Extract the [X, Y] coordinate from the center of the cell holding the provided text.  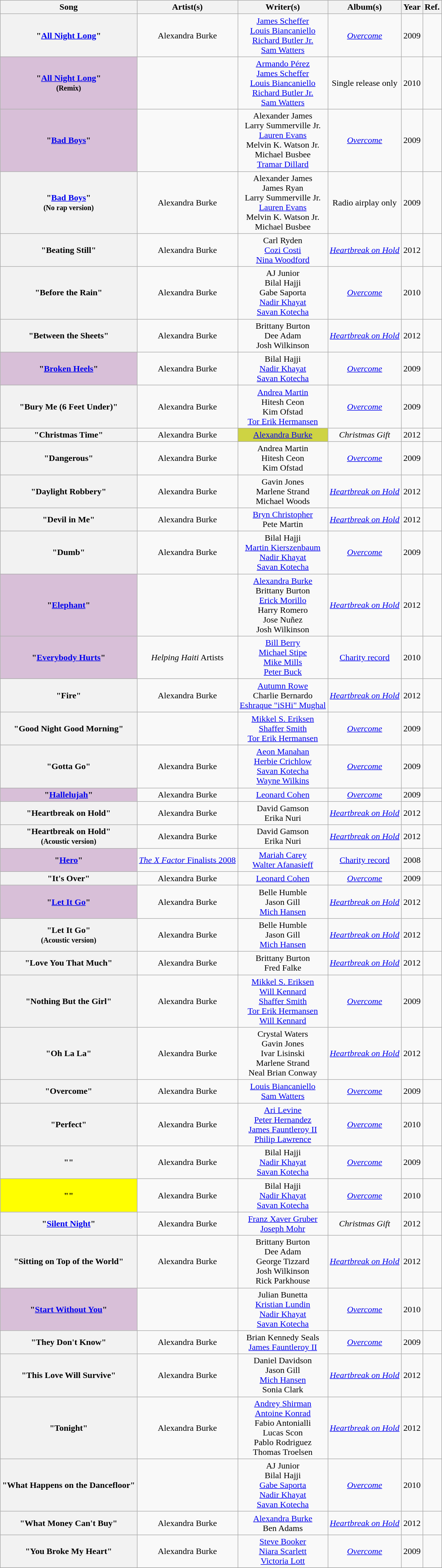
Andrea Martin Hitesh Ceon Kim Ofstad Tor Erik Hermansen [283, 407]
"Devil in Me" [69, 519]
Gavin Jones Marlene Strand Michael Woods [283, 491]
Steve Booker Niara Scarlett Victoria Lott [283, 1551]
Mariah Carey Walter Afanasieff [283, 860]
"Let It Go" [69, 902]
"Nothing But the Girl" [69, 1001]
"Daylight Robbery" [69, 491]
Alexandra Burke Ben Adams [283, 1523]
2008 [412, 860]
"Heartbreak on Hold" [69, 813]
"Christmas Time" [69, 435]
Helping Haiti Artists [187, 657]
"Overcome" [69, 1091]
Year [412, 7]
Autumn Rowe Charlie Bernardo Eshraque "iSHi" Mughal [283, 695]
Song [69, 7]
"Between the Sheets" [69, 336]
"Good Night Good Morning" [69, 729]
Ari Levine Peter Hernandez James Fauntleroy II Philip Lawrence [283, 1124]
Alexandra Burke Brittany Burton Erick Morillo Harry Romero Jose Nuñez Josh Wilkinson [283, 605]
Daniel Davidson Jason Gill Mich Hansen Sonia Clark [283, 1375]
"Silent Night" [69, 1224]
Mikkel S. Eriksen Shaffer Smith Tor Erik Hermansen [283, 729]
James Scheffer Louis Biancaniello Richard Butler Jr. Sam Watters [283, 35]
Ref. [432, 7]
"What Money Can't Buy" [69, 1523]
"Before the Rain" [69, 293]
"Elephant" [69, 605]
Brittany Burton Dee Adam Josh Wilkinson [283, 336]
Bilal Hajji Martin Kierszenbaum Nadir Khayat Savan Kotecha [283, 552]
"Broken Heels" [69, 369]
Andrey Shirman Antoine Konrad Fabio Antonialli Lucas Scon Pablo Rodriguez Thomas Troelsen [283, 1428]
Single release only [364, 83]
Alexander James Larry Summerville Jr. Lauren Evans Melvin K. Watson Jr. Michael Busbee Tramar Dillard [283, 140]
"Tonight" [69, 1428]
"Oh La La" [69, 1054]
"They Don't Know" [69, 1342]
"Dumb" [69, 552]
Louis Biancaniello Sam Watters [283, 1091]
"Fire" [69, 695]
"Perfect" [69, 1124]
"Beating Still" [69, 250]
"Everybody Hurts" [69, 657]
Radio airplay only [364, 203]
"Dangerous" [69, 458]
Writer(s) [283, 7]
Bryn Christopher Pete Martin [283, 519]
Carl Ryden Cozi Costi Nina Woodford [283, 250]
Aeon Manahan Herbie Crichlow Savan Kotecha Wayne Wilkins [283, 767]
"Bad Boys" (No rap version) [69, 203]
Brian Kennedy Seals James Fauntleroy II [283, 1342]
"What Happens on the Dancefloor" [69, 1485]
Crystal Waters Gavin Jones Ivar Lisinski Marlene Strand Neal Brian Conway [283, 1054]
"It's Over" [69, 878]
Artist(s) [187, 7]
Armando Pérez James Scheffer Louis Biancaniello Richard Butler Jr. Sam Watters [283, 83]
"This Love Will Survive" [69, 1375]
"All Night Long" (Remix) [69, 83]
"Hero" [69, 860]
Bill Berry Michael Stipe Mike Mills Peter Buck [283, 657]
Album(s) [364, 7]
Mikkel S. Eriksen Will Kennard Shaffer Smith Tor Erik Hermansen Will Kennard [283, 1001]
"Let It Go" (Acoustic version) [69, 935]
Brittany Burton Dee Adam George Tizzard Josh Wilkinson Rick Parkhouse [283, 1262]
"All Night Long" [69, 35]
"Bury Me (6 Feet Under)" [69, 407]
"Start Without You" [69, 1309]
"Bad Boys" [69, 140]
"Love You That Much" [69, 963]
"Sitting on Top of the World" [69, 1262]
Franz Xaver Gruber Joseph Mohr [283, 1224]
The X Factor Finalists 2008 [187, 860]
"You Broke My Heart" [69, 1551]
Brittany Burton Fred Falke [283, 963]
Andrea Martin Hitesh Ceon Kim Ofstad [283, 458]
"Gotta Go" [69, 767]
Julian Bunetta Kristian Lundin Nadir Khayat Savan Kotecha [283, 1309]
"Heartbreak on Hold" (Acoustic version) [69, 836]
"Hallelujah" [69, 795]
Alexander James James Ryan Larry Summerville Jr. Lauren Evans Melvin K. Watson Jr. Michael Busbee [283, 203]
